Capture the cell that displays the provided text and extract its (x, y) central coordinate. 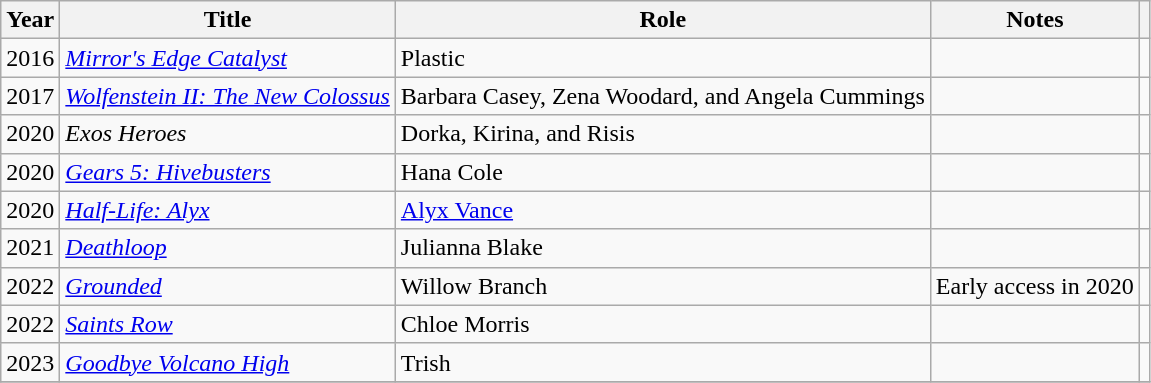
Half-Life: Alyx (228, 210)
Julianna Blake (662, 248)
2021 (30, 248)
Grounded (228, 286)
Early access in 2020 (1034, 286)
Goodbye Volcano High (228, 362)
Plastic (662, 58)
Mirror's Edge Catalyst (228, 58)
Saints Row (228, 324)
Deathloop (228, 248)
Hana Cole (662, 172)
Notes (1034, 20)
Chloe Morris (662, 324)
Barbara Casey, Zena Woodard, and Angela Cummings (662, 96)
Trish (662, 362)
Gears 5: Hivebusters (228, 172)
Title (228, 20)
Dorka, Kirina, and Risis (662, 134)
Alyx Vance (662, 210)
Exos Heroes (228, 134)
Wolfenstein II: The New Colossus (228, 96)
Year (30, 20)
2023 (30, 362)
Willow Branch (662, 286)
2017 (30, 96)
2016 (30, 58)
Role (662, 20)
